Find where the given text appears and provide that cell's center as [x, y] coordinate. 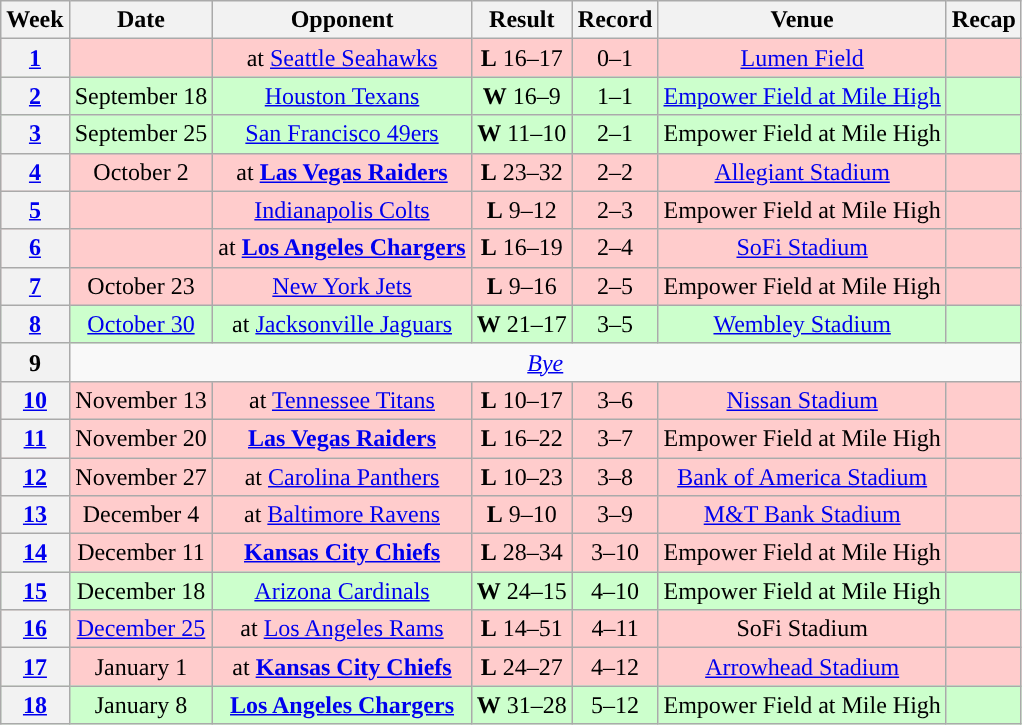
at Los Angeles Rams [342, 629]
3–7 [615, 438]
L 10–23 [522, 477]
3–6 [615, 400]
New York Jets [342, 286]
2–3 [615, 210]
Arizona Cardinals [342, 591]
Result [522, 20]
L 24–27 [522, 667]
at Kansas City Chiefs [342, 667]
7 [35, 286]
at Carolina Panthers [342, 477]
at Los Angeles Chargers [342, 248]
W 11–10 [522, 134]
3 [35, 134]
September 18 [141, 96]
L 23–32 [522, 172]
0–1 [615, 58]
L 9–10 [522, 515]
W 31–28 [522, 705]
4–12 [615, 667]
October 23 [141, 286]
San Francisco 49ers [342, 134]
January 1 [141, 667]
November 20 [141, 438]
Recap [984, 20]
Week [35, 20]
5 [35, 210]
5–12 [615, 705]
W 16–9 [522, 96]
13 [35, 515]
Wembley Stadium [802, 324]
Allegiant Stadium [802, 172]
4–10 [615, 591]
Arrowhead Stadium [802, 667]
Lumen Field [802, 58]
6 [35, 248]
15 [35, 591]
L 28–34 [522, 553]
4–11 [615, 629]
14 [35, 553]
17 [35, 667]
Las Vegas Raiders [342, 438]
4 [35, 172]
18 [35, 705]
1–1 [615, 96]
November 13 [141, 400]
9 [35, 362]
W 21–17 [522, 324]
Opponent [342, 20]
Nissan Stadium [802, 400]
2–5 [615, 286]
1 [35, 58]
at Jacksonville Jaguars [342, 324]
Venue [802, 20]
L 9–12 [522, 210]
W 24–15 [522, 591]
2–2 [615, 172]
September 25 [141, 134]
at Tennessee Titans [342, 400]
December 25 [141, 629]
L 16–19 [522, 248]
October 2 [141, 172]
Indianapolis Colts [342, 210]
8 [35, 324]
Houston Texans [342, 96]
at Seattle Seahawks [342, 58]
Date [141, 20]
3–8 [615, 477]
January 8 [141, 705]
Kansas City Chiefs [342, 553]
L 9–16 [522, 286]
December 18 [141, 591]
L 10–17 [522, 400]
L 14–51 [522, 629]
12 [35, 477]
November 27 [141, 477]
10 [35, 400]
Bank of America Stadium [802, 477]
December 4 [141, 515]
Bye [545, 362]
December 11 [141, 553]
at Las Vegas Raiders [342, 172]
3–9 [615, 515]
L 16–22 [522, 438]
11 [35, 438]
October 30 [141, 324]
L 16–17 [522, 58]
at Baltimore Ravens [342, 515]
2–1 [615, 134]
2 [35, 96]
3–10 [615, 553]
3–5 [615, 324]
2–4 [615, 248]
M&T Bank Stadium [802, 515]
16 [35, 629]
Los Angeles Chargers [342, 705]
Record [615, 20]
